Return the [x, y] coordinate for the center point of the cell that contains the specified text.  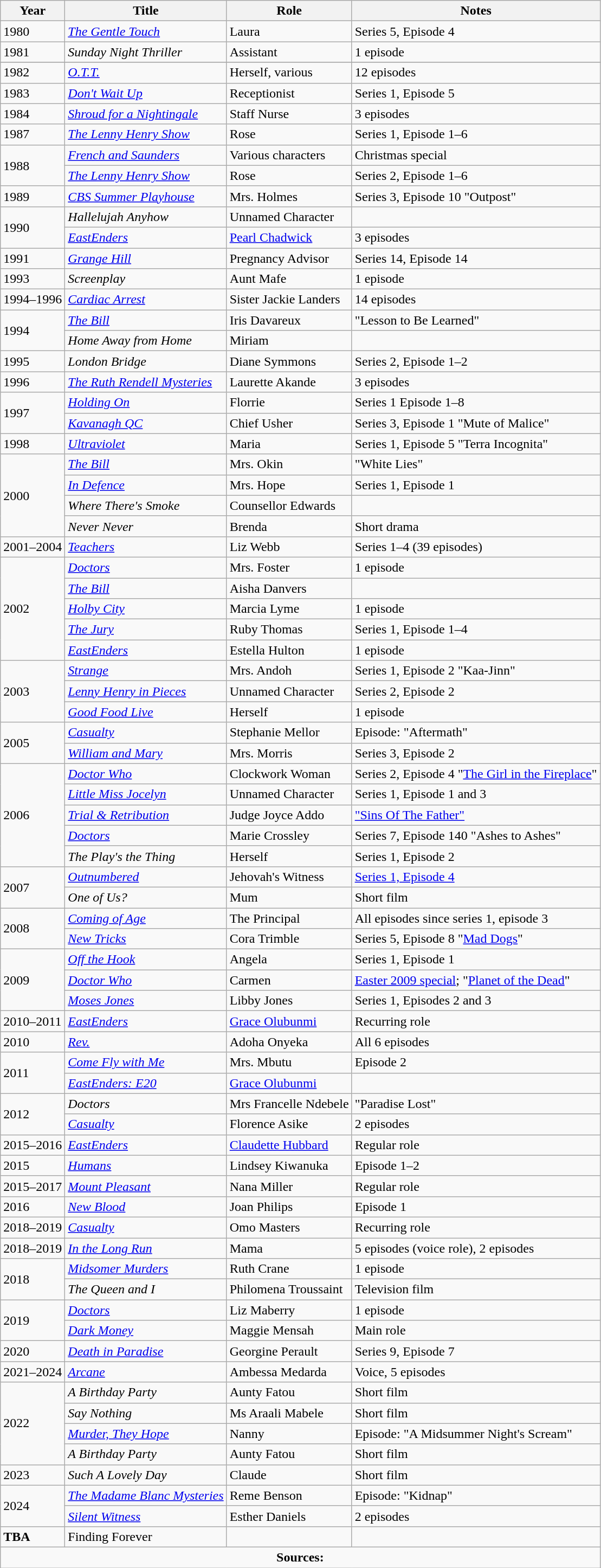
Series 5, Episode 8 "Mad Dogs" [476, 939]
New Blood [146, 1207]
In Defence [146, 485]
1994–1996 [33, 300]
Series 7, Episode 140 "Ashes to Ashes" [476, 835]
Estella Hulton [289, 650]
1988 [33, 165]
The Queen and I [146, 1290]
2023 [33, 1475]
12 episodes [476, 73]
TBA [33, 1537]
Mrs. Holmes [289, 196]
Receptionist [289, 93]
Series 1, Episode 1–4 [476, 630]
The Madame Blanc Mysteries [146, 1495]
Series 1, Episode 5 "Terra Incognita" [476, 444]
1994 [33, 331]
Never Never [146, 526]
Ultraviolet [146, 444]
The Principal [289, 918]
William and Mary [146, 753]
Coming of Age [146, 918]
Chief Usher [289, 423]
2015–2016 [33, 1145]
CBS Summer Playhouse [146, 196]
Easter 2009 special; "Planet of the Dead" [476, 980]
1989 [33, 196]
Outnumbered [146, 877]
2000 [33, 495]
Mama [289, 1248]
Midsomer Murders [146, 1269]
Episode 1–2 [476, 1165]
Holby City [146, 609]
2015–2017 [33, 1186]
Year [33, 11]
Series 3, Episode 10 "Outpost" [476, 196]
Libby Jones [289, 1001]
Ambessa Medarda [289, 1372]
Mrs. Mbutu [289, 1062]
Ruth Crane [289, 1269]
Don't Wait Up [146, 93]
Various characters [289, 155]
2002 [33, 608]
5 episodes (voice role), 2 episodes [476, 1248]
Series 3, Episode 2 [476, 753]
Aisha Danvers [289, 588]
Philomena Troussaint [289, 1290]
2018 [33, 1279]
Angela [289, 960]
Say Nothing [146, 1413]
2009 [33, 980]
Teachers [146, 547]
Holding On [146, 403]
Episode 1 [476, 1207]
New Tricks [146, 939]
Aunt Mafe [289, 279]
"Sins Of The Father" [476, 815]
2008 [33, 929]
Pregnancy Advisor [289, 258]
Diane Symmons [289, 361]
2024 [33, 1506]
Mrs. Morris [289, 753]
Main role [476, 1331]
Series 1, Episode 4 [476, 877]
Moses Jones [146, 1001]
Such A Lovely Day [146, 1475]
Assistant [289, 52]
2007 [33, 887]
Iris Davareux [289, 320]
Herself, various [289, 73]
Voice, 5 episodes [476, 1372]
2001–2004 [33, 547]
Lenny Henry in Pieces [146, 691]
Kavanagh QC [146, 423]
Series 5, Episode 4 [476, 31]
Series 1, Episodes 2 and 3 [476, 1001]
Finding Forever [146, 1537]
Hallelujah Anyhow [146, 217]
Episode 2 [476, 1062]
2019 [33, 1320]
Series 2, Episode 4 "The Girl in the Fireplace" [476, 774]
2005 [33, 743]
O.T.T. [146, 73]
2015 [33, 1165]
Title [146, 11]
Ms Araali Mabele [289, 1413]
French and Saunders [146, 155]
Claude [289, 1475]
The Gentle Touch [146, 31]
Sources: [300, 1557]
The Jury [146, 630]
Stephanie Mellor [289, 733]
14 episodes [476, 300]
Series 14, Episode 14 [476, 258]
Humans [146, 1165]
Cora Trimble [289, 939]
Christmas special [476, 155]
2021–2024 [33, 1372]
Episode: "A Midsummer Night's Scream" [476, 1434]
Pearl Chadwick [289, 237]
"Paradise Lost" [476, 1104]
Shroud for a Nightingale [146, 114]
Georgine Perault [289, 1351]
Esther Daniels [289, 1516]
Brenda [289, 526]
Short drama [476, 526]
Mrs Francelle Ndebele [289, 1104]
Series 1, Episode 5 [476, 93]
Omo Masters [289, 1227]
Laurette Akande [289, 382]
Grange Hill [146, 258]
Maria [289, 444]
Episode: "Aftermath" [476, 733]
Arcane [146, 1372]
Good Food Live [146, 712]
Cardiac Arrest [146, 300]
Liz Webb [289, 547]
1981 [33, 52]
Clockwork Woman [289, 774]
Staff Nurse [289, 114]
2010 [33, 1042]
EastEnders: E20 [146, 1083]
Little Miss Jocelyn [146, 794]
One of Us? [146, 897]
Role [289, 11]
Marie Crossley [289, 835]
Counsellor Edwards [289, 506]
Jehovah's Witness [289, 877]
1982 [33, 73]
1987 [33, 134]
The Play's the Thing [146, 856]
2022 [33, 1423]
Nanny [289, 1434]
Series 1, Episode 2 "Kaa-Jinn" [476, 671]
Sister Jackie Landers [289, 300]
Episode: "Kidnap" [476, 1495]
Murder, They Hope [146, 1434]
1990 [33, 227]
Screenplay [146, 279]
2011 [33, 1073]
Series 3, Episode 1 "Mute of Malice" [476, 423]
Trial & Retribution [146, 815]
Series 2, Episode 1–2 [476, 361]
Off the Hook [146, 960]
Series 1–4 (39 episodes) [476, 547]
1993 [33, 279]
1996 [33, 382]
Adoha Onyeka [289, 1042]
"Lesson to Be Learned" [476, 320]
Series 2, Episode 1–6 [476, 176]
Series 1, Episode 1–6 [476, 134]
Where There's Smoke [146, 506]
2016 [33, 1207]
2012 [33, 1114]
1984 [33, 114]
In the Long Run [146, 1248]
2003 [33, 691]
1998 [33, 444]
Maggie Mensah [289, 1331]
Judge Joyce Addo [289, 815]
Florence Asike [289, 1124]
Carmen [289, 980]
2006 [33, 815]
Laura [289, 31]
Mrs. Foster [289, 567]
Ruby Thomas [289, 630]
Reme Benson [289, 1495]
Lindsey Kiwanuka [289, 1165]
1991 [33, 258]
Mum [289, 897]
2010–2011 [33, 1021]
"White Lies" [476, 464]
Claudette Hubbard [289, 1145]
Series 1, Episode 2 [476, 856]
Come Fly with Me [146, 1062]
Mount Pleasant [146, 1186]
Silent Witness [146, 1516]
All episodes since series 1, episode 3 [476, 918]
Marcia Lyme [289, 609]
1995 [33, 361]
Strange [146, 671]
Nana Miller [289, 1186]
Home Away from Home [146, 341]
Mrs. Okin [289, 464]
Series 2, Episode 2 [476, 691]
1983 [33, 93]
2020 [33, 1351]
Notes [476, 11]
Florrie [289, 403]
Series 1, Episode 1 and 3 [476, 794]
Death in Paradise [146, 1351]
Dark Money [146, 1331]
London Bridge [146, 361]
All 6 episodes [476, 1042]
Television film [476, 1290]
Liz Maberry [289, 1310]
Rev. [146, 1042]
Sunday Night Thriller [146, 52]
Series 9, Episode 7 [476, 1351]
Series 1 Episode 1–8 [476, 403]
Mrs. Andoh [289, 671]
Mrs. Hope [289, 485]
Joan Philips [289, 1207]
The Ruth Rendell Mysteries [146, 382]
1997 [33, 413]
1980 [33, 31]
Miriam [289, 341]
